From the cell containing the given text, extract its center point as [X, Y] coordinate. 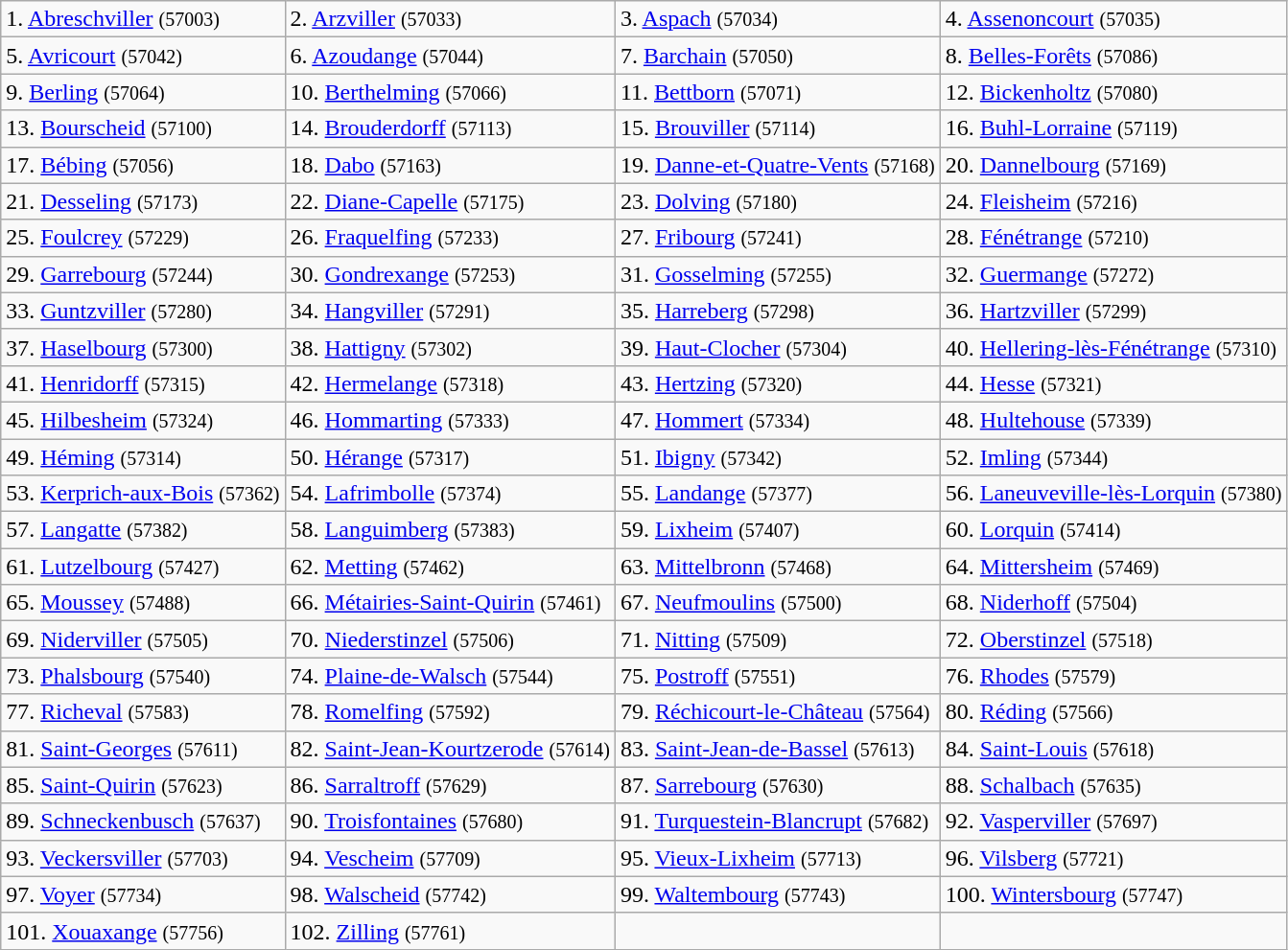
90. Troisfontaines (57680) [450, 822]
37. Haselbourg (57300) [143, 347]
36. Hartzviller (57299) [1113, 311]
20. Dannelbourg (57169) [1113, 165]
10. Berthelming (57066) [450, 92]
88. Schalbach (57635) [1113, 785]
5. Avricourt (57042) [143, 56]
8. Belles-Forêts (57086) [1113, 56]
101. Xouaxange (57756) [143, 931]
68. Niderhoff (57504) [1113, 603]
31. Gosselming (57255) [777, 274]
74. Plaine-de-Walsch (57544) [450, 676]
80. Réding (57566) [1113, 712]
13. Bourscheid (57100) [143, 128]
40. Hellering-lès-Fénétrange (57310) [1113, 347]
97. Voyer (57734) [143, 894]
41. Henridorff (57315) [143, 383]
15. Brouviller (57114) [777, 128]
56. Laneuveville-lès-Lorquin (57380) [1113, 494]
28. Fénétrange (57210) [1113, 238]
2. Arzviller (57033) [450, 19]
44. Hesse (57321) [1113, 383]
32. Guermange (57272) [1113, 274]
24. Fleisheim (57216) [1113, 201]
95. Vieux-Lixheim (57713) [777, 858]
70. Niederstinzel (57506) [450, 639]
85. Saint-Quirin (57623) [143, 785]
79. Réchicourt-le-Château (57564) [777, 712]
71. Nitting (57509) [777, 639]
11. Bettborn (57071) [777, 92]
22. Diane-Capelle (57175) [450, 201]
87. Sarrebourg (57630) [777, 785]
69. Niderviller (57505) [143, 639]
35. Harreberg (57298) [777, 311]
98. Walscheid (57742) [450, 894]
3. Aspach (57034) [777, 19]
52. Imling (57344) [1113, 457]
6. Azoudange (57044) [450, 56]
12. Bickenholtz (57080) [1113, 92]
78. Romelfing (57592) [450, 712]
58. Languimberg (57383) [450, 530]
63. Mittelbronn (57468) [777, 567]
100. Wintersbourg (57747) [1113, 894]
27. Fribourg (57241) [777, 238]
26. Fraquelfing (57233) [450, 238]
96. Vilsberg (57721) [1113, 858]
17. Bébing (57056) [143, 165]
53. Kerprich-aux-Bois (57362) [143, 494]
38. Hattigny (57302) [450, 347]
46. Hommarting (57333) [450, 420]
57. Langatte (57382) [143, 530]
66. Métairies-Saint-Quirin (57461) [450, 603]
82. Saint-Jean-Kourtzerode (57614) [450, 749]
23. Dolving (57180) [777, 201]
67. Neufmoulins (57500) [777, 603]
43. Hertzing (57320) [777, 383]
39. Haut-Clocher (57304) [777, 347]
25. Foulcrey (57229) [143, 238]
4. Assenoncourt (57035) [1113, 19]
59. Lixheim (57407) [777, 530]
30. Gondrexange (57253) [450, 274]
84. Saint-Louis (57618) [1113, 749]
45. Hilbesheim (57324) [143, 420]
83. Saint-Jean-de-Bassel (57613) [777, 749]
72. Oberstinzel (57518) [1113, 639]
48. Hultehouse (57339) [1113, 420]
21. Desseling (57173) [143, 201]
14. Brouderdorff (57113) [450, 128]
75. Postroff (57551) [777, 676]
94. Vescheim (57709) [450, 858]
29. Garrebourg (57244) [143, 274]
62. Metting (57462) [450, 567]
77. Richeval (57583) [143, 712]
65. Moussey (57488) [143, 603]
99. Waltembourg (57743) [777, 894]
50. Hérange (57317) [450, 457]
54. Lafrimbolle (57374) [450, 494]
7. Barchain (57050) [777, 56]
92. Vasperviller (57697) [1113, 822]
60. Lorquin (57414) [1113, 530]
73. Phalsbourg (57540) [143, 676]
19. Danne-et-Quatre-Vents (57168) [777, 165]
91. Turquestein-Blancrupt (57682) [777, 822]
1. Abreschviller (57003) [143, 19]
18. Dabo (57163) [450, 165]
102. Zilling (57761) [450, 931]
61. Lutzelbourg (57427) [143, 567]
34. Hangviller (57291) [450, 311]
49. Héming (57314) [143, 457]
86. Sarraltroff (57629) [450, 785]
64. Mittersheim (57469) [1113, 567]
89. Schneckenbusch (57637) [143, 822]
81. Saint-Georges (57611) [143, 749]
51. Ibigny (57342) [777, 457]
33. Guntzviller (57280) [143, 311]
93. Veckersviller (57703) [143, 858]
47. Hommert (57334) [777, 420]
16. Buhl-Lorraine (57119) [1113, 128]
9. Berling (57064) [143, 92]
55. Landange (57377) [777, 494]
42. Hermelange (57318) [450, 383]
76. Rhodes (57579) [1113, 676]
